Return (X, Y) of the center of cell containing provided text 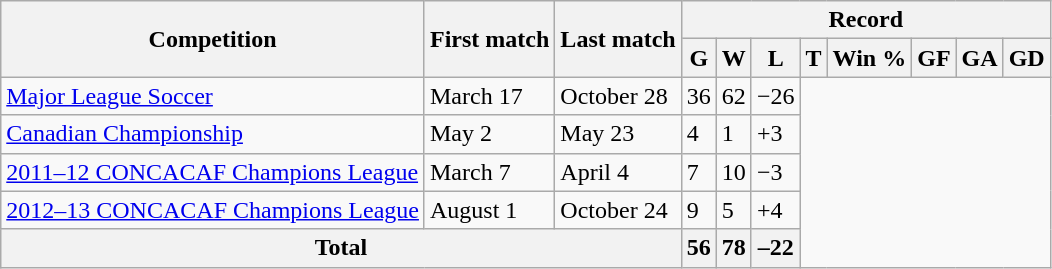
1 (734, 134)
GA (980, 58)
36 (698, 96)
10 (734, 172)
G (698, 58)
L (776, 58)
T (814, 58)
2012–13 CONCACAF Champions League (213, 210)
May 23 (618, 134)
−26 (776, 96)
April 4 (618, 172)
5 (734, 210)
October 28 (618, 96)
March 17 (489, 96)
Competition (213, 39)
–22 (776, 248)
W (734, 58)
7 (698, 172)
+3 (776, 134)
4 (698, 134)
62 (734, 96)
56 (698, 248)
GD (1026, 58)
78 (734, 248)
Major League Soccer (213, 96)
Canadian Championship (213, 134)
First match (489, 39)
+4 (776, 210)
2011–12 CONCACAF Champions League (213, 172)
Record (866, 20)
October 24 (618, 210)
May 2 (489, 134)
GF (934, 58)
9 (698, 210)
August 1 (489, 210)
−3 (776, 172)
Last match (618, 39)
March 7 (489, 172)
Total (341, 248)
Win % (870, 58)
